Extract the (X, Y) coordinate from the center of the cell holding the provided text.  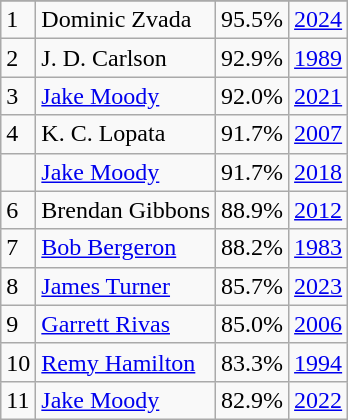
10 (18, 362)
4 (18, 134)
K. C. Lopata (126, 134)
82.9% (252, 400)
J. D. Carlson (126, 58)
83.3% (252, 362)
2023 (318, 286)
85.7% (252, 286)
2024 (318, 20)
88.2% (252, 248)
Dominic Zvada (126, 20)
3 (18, 96)
2018 (318, 172)
Garrett Rivas (126, 324)
2012 (318, 210)
9 (18, 324)
8 (18, 286)
95.5% (252, 20)
85.0% (252, 324)
2022 (318, 400)
1994 (318, 362)
Bob Bergeron (126, 248)
6 (18, 210)
92.9% (252, 58)
11 (18, 400)
88.9% (252, 210)
2006 (318, 324)
92.0% (252, 96)
2 (18, 58)
2021 (318, 96)
James Turner (126, 286)
1989 (318, 58)
Remy Hamilton (126, 362)
1983 (318, 248)
Brendan Gibbons (126, 210)
7 (18, 248)
2007 (318, 134)
1 (18, 20)
